Find where the given text appears and provide that cell's center as (X, Y) coordinate. 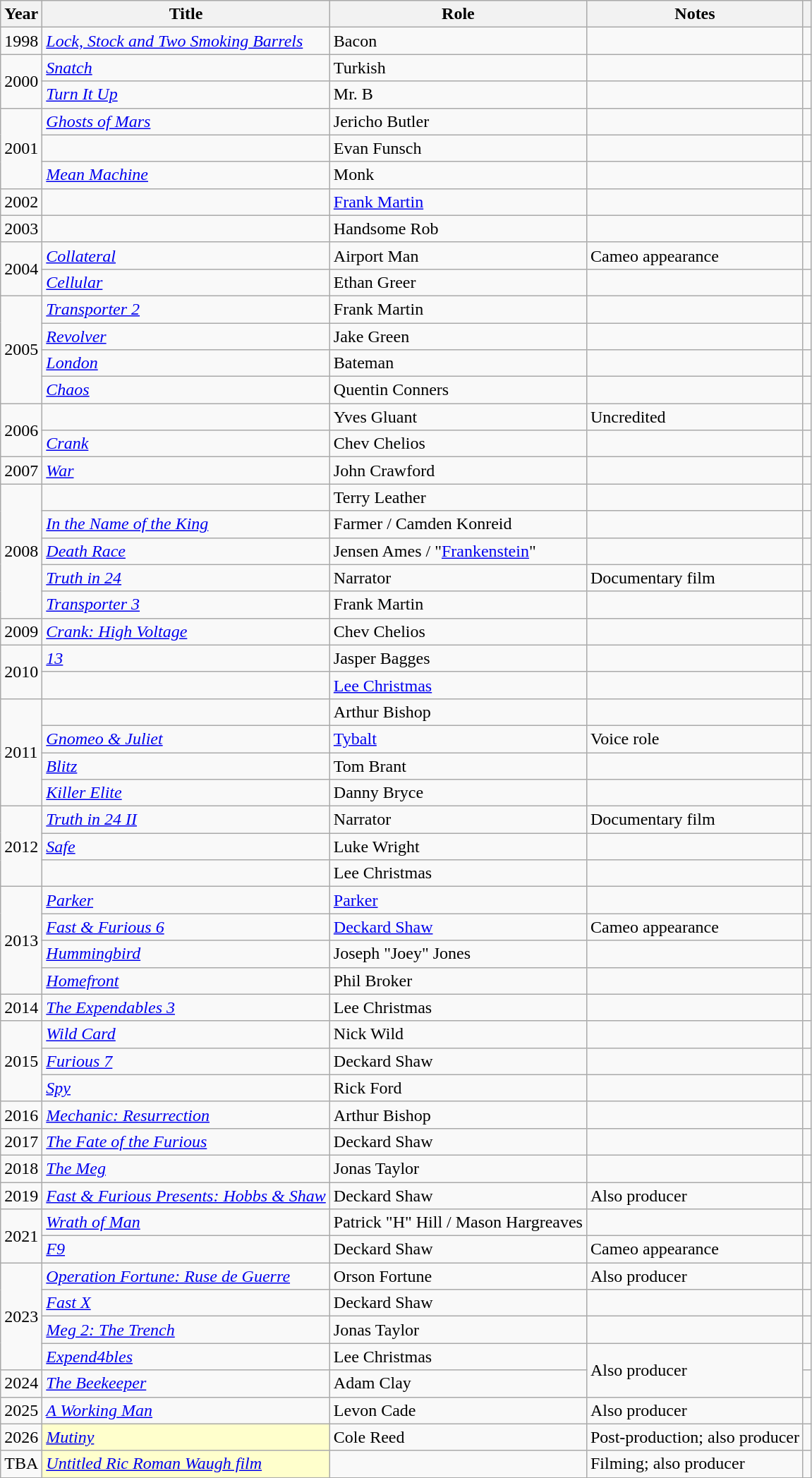
Patrick "H" Hill / Mason Hargreaves (458, 1223)
2007 (21, 471)
Mean Machine (186, 175)
Mr. B (458, 95)
Orson Fortune (458, 1276)
2006 (21, 430)
Ethan Greer (458, 282)
2021 (21, 1236)
2008 (21, 551)
Spy (186, 1088)
War (186, 471)
Gnomeo & Juliet (186, 739)
Nick Wild (458, 1034)
Farmer / Camden Konreid (458, 524)
Hummingbird (186, 954)
London (186, 363)
2000 (21, 81)
Quentin Conners (458, 390)
Jensen Ames / "Frankenstein" (458, 551)
John Crawford (458, 471)
2002 (21, 202)
2024 (21, 1383)
Fast & Furious 6 (186, 927)
Collateral (186, 255)
Voice role (694, 739)
Meg 2: The Trench (186, 1330)
2023 (21, 1316)
Handsome Rob (458, 229)
2009 (21, 631)
Jake Green (458, 337)
Adam Clay (458, 1383)
Tybalt (458, 739)
2014 (21, 1007)
Notes (694, 14)
2005 (21, 349)
The Beekeeper (186, 1383)
The Expendables 3 (186, 1007)
Cellular (186, 282)
Evan Funsch (458, 148)
Phil Broker (458, 981)
Danny Bryce (458, 793)
Revolver (186, 337)
2003 (21, 229)
Ghosts of Mars (186, 121)
13 (186, 658)
Killer Elite (186, 793)
Yves Gluant (458, 417)
2016 (21, 1115)
Airport Man (458, 255)
Safe (186, 847)
2013 (21, 940)
Bateman (458, 363)
2012 (21, 847)
Homefront (186, 981)
Tom Brant (458, 765)
Joseph "Joey" Jones (458, 954)
2017 (21, 1141)
Furious 7 (186, 1061)
Terry Leather (458, 497)
1998 (21, 41)
F9 (186, 1249)
2015 (21, 1061)
Turn It Up (186, 95)
Transporter 3 (186, 605)
The Meg (186, 1168)
Fast X (186, 1303)
2018 (21, 1168)
Expend4bles (186, 1357)
Role (458, 14)
In the Name of the King (186, 524)
Transporter 2 (186, 309)
Jasper Bagges (458, 658)
2019 (21, 1196)
Blitz (186, 765)
Bacon (458, 41)
Luke Wright (458, 847)
Truth in 24 (186, 578)
Fast & Furious Presents: Hobbs & Shaw (186, 1196)
The Fate of the Furious (186, 1141)
2001 (21, 148)
Jericho Butler (458, 121)
2010 (21, 672)
Rick Ford (458, 1088)
2011 (21, 752)
2004 (21, 269)
Wild Card (186, 1034)
Levon Cade (458, 1410)
Operation Fortune: Ruse de Guerre (186, 1276)
Uncredited (694, 417)
Year (21, 14)
2026 (21, 1437)
2025 (21, 1410)
Crank: High Voltage (186, 631)
Cole Reed (458, 1437)
Monk (458, 175)
Mutiny (186, 1437)
Crank (186, 444)
Wrath of Man (186, 1223)
Lock, Stock and Two Smoking Barrels (186, 41)
Untitled Ric Roman Waugh film (186, 1464)
Title (186, 14)
TBA (21, 1464)
Snatch (186, 68)
Death Race (186, 551)
Truth in 24 II (186, 820)
Mechanic: Resurrection (186, 1115)
A Working Man (186, 1410)
Chaos (186, 390)
Turkish (458, 68)
Post-production; also producer (694, 1437)
Filming; also producer (694, 1464)
